Capture the cell that displays the provided text and extract its (X, Y) central coordinate. 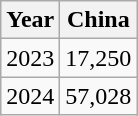
2023 (30, 58)
China (98, 20)
Year (30, 20)
17,250 (98, 58)
2024 (30, 96)
57,028 (98, 96)
